Capture the cell that displays the provided text and extract its (x, y) central coordinate. 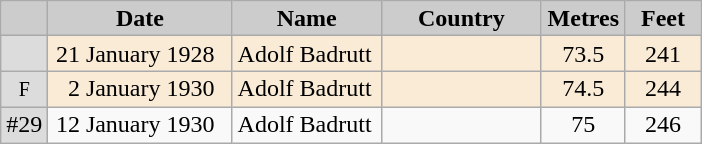
Name (306, 18)
F (24, 90)
#29 (24, 124)
Metres (583, 18)
74.5 (583, 90)
246 (662, 124)
241 (662, 54)
244 (662, 90)
21 January 1928 (140, 54)
Country (461, 18)
12 January 1930 (140, 124)
Feet (662, 18)
2 January 1930 (140, 90)
Date (140, 18)
73.5 (583, 54)
75 (583, 124)
